Detect which cell encompasses the target text, then output its (x, y) center coordinate. 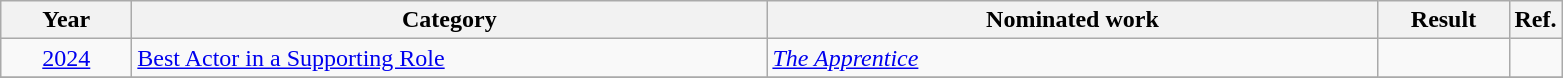
The Apprentice (1072, 58)
Result (1444, 20)
Ref. (1536, 20)
Year (66, 20)
Nominated work (1072, 20)
2024 (66, 58)
Best Actor in a Supporting Role (450, 58)
Category (450, 20)
